Identify which cell holds the provided text, then report its [X, Y] central coordinate. 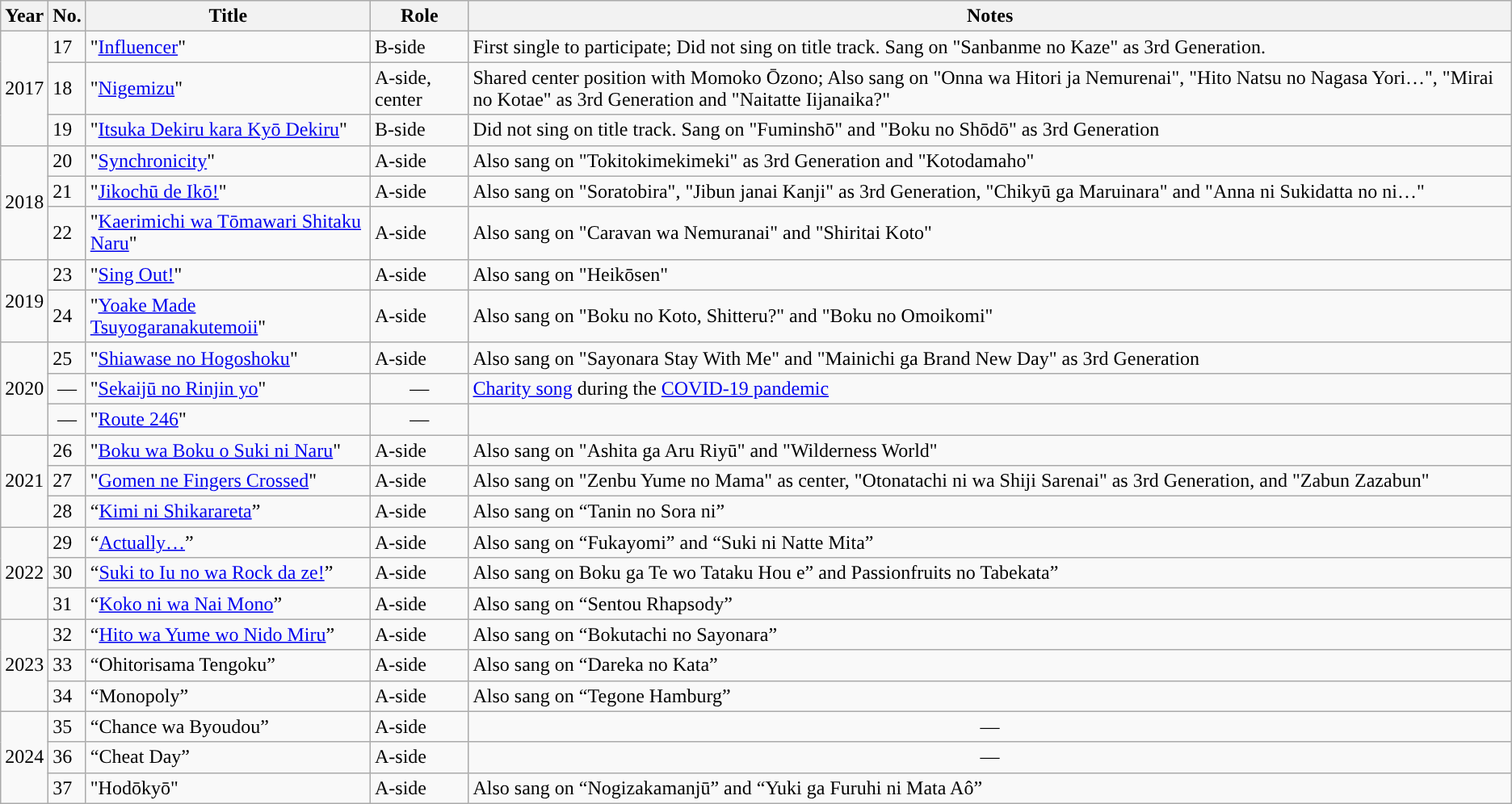
“Chance wa Byoudou” [228, 727]
21 [67, 191]
Also sang on “Tanin no Sora ni” [990, 512]
"Hodōkyō" [228, 788]
37 [67, 788]
26 [67, 450]
29 [67, 542]
23 [67, 274]
Also sang on “Tegone Hamburg” [990, 696]
34 [67, 696]
Year [24, 16]
35 [67, 727]
"Jikochū de Ikō!" [228, 191]
32 [67, 634]
2017 [24, 89]
2019 [24, 300]
Also sang on "Tokitokimekimeki" as 3rd Generation and "Kotodamaho" [990, 161]
17 [67, 47]
25 [67, 358]
Also sang on "Sayonara Stay With Me" and "Mainichi ga Brand New Day" as 3rd Generation [990, 358]
"Yoake Made Tsuyogaranakutemoii" [228, 316]
“Koko ni wa Nai Mono” [228, 604]
“Kimi ni Shikarareta” [228, 512]
Also sang on "Zenbu Yume no Mama" as center, "Otonatachi ni wa Shiji Sarenai" as 3rd Generation, and "Zabun Zazabun" [990, 481]
First single to participate; Did not sing on title track. Sang on "Sanbanme no Kaze" as 3rd Generation. [990, 47]
“Actually…” [228, 542]
"Kaerimichi wa Tōmawari Shitaku Naru" [228, 232]
Notes [990, 16]
"Influencer" [228, 47]
"Gomen ne Fingers Crossed" [228, 481]
20 [67, 161]
Also sang on “Nogizakamanjū” and “Yuki ga Furuhi ni Mata Aô” [990, 788]
"Synchronicity" [228, 161]
31 [67, 604]
"Sekaijū no Rinjin yo" [228, 388]
18 [67, 89]
“Hito wa Yume wo Nido Miru” [228, 634]
A-side, center [420, 89]
Also sang on "Ashita ga Aru Riyū" and "Wilderness World" [990, 450]
"Itsuka Dekiru kara Kyō Dekiru" [228, 130]
Charity song during the COVID-19 pandemic [990, 388]
"Shiawase no Hogoshoku" [228, 358]
No. [67, 16]
Also sang on “Fukayomi” and “Suki ni Natte Mita” [990, 542]
Also sang on “Sentou Rhapsody” [990, 604]
24 [67, 316]
30 [67, 573]
Also sang on Boku ga Te wo Tataku Hou e” and Passionfruits no Tabekata” [990, 573]
“Monopoly” [228, 696]
2022 [24, 573]
“Ohitorisama Tengoku” [228, 665]
"Route 246" [228, 419]
2018 [24, 202]
Also sang on “Bokutachi no Sayonara” [990, 634]
"Nigemizu" [228, 89]
Did not sing on title track. Sang on "Fuminshō" and "Boku no Shōdō" as 3rd Generation [990, 130]
27 [67, 481]
“Suki to Iu no wa Rock da ze!” [228, 573]
2023 [24, 665]
Also sang on “Dareka no Kata” [990, 665]
19 [67, 130]
"Sing Out!" [228, 274]
Also sang on "Boku no Koto, Shitteru?" and "Boku no Omoikomi" [990, 316]
"Boku wa Boku o Suki ni Naru" [228, 450]
Title [228, 16]
Also sang on "Soratobira", "Jibun janai Kanji" as 3rd Generation, "Chikyū ga Maruinara" and "Anna ni Sukidatta no ni…" [990, 191]
“Cheat Day” [228, 757]
28 [67, 512]
Role [420, 16]
22 [67, 232]
Also sang on "Caravan wa Nemuranai" and "Shiritai Koto" [990, 232]
2024 [24, 757]
36 [67, 757]
2021 [24, 480]
33 [67, 665]
2020 [24, 388]
Also sang on "Heikōsen" [990, 274]
